Capture the cell that displays the provided text and extract its (X, Y) central coordinate. 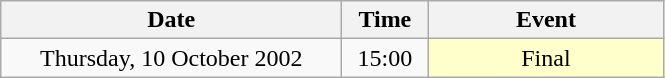
Event (546, 20)
Thursday, 10 October 2002 (172, 58)
Date (172, 20)
15:00 (385, 58)
Final (546, 58)
Time (385, 20)
